Output the [x, y] coordinate of the center of the cell containing the given text.  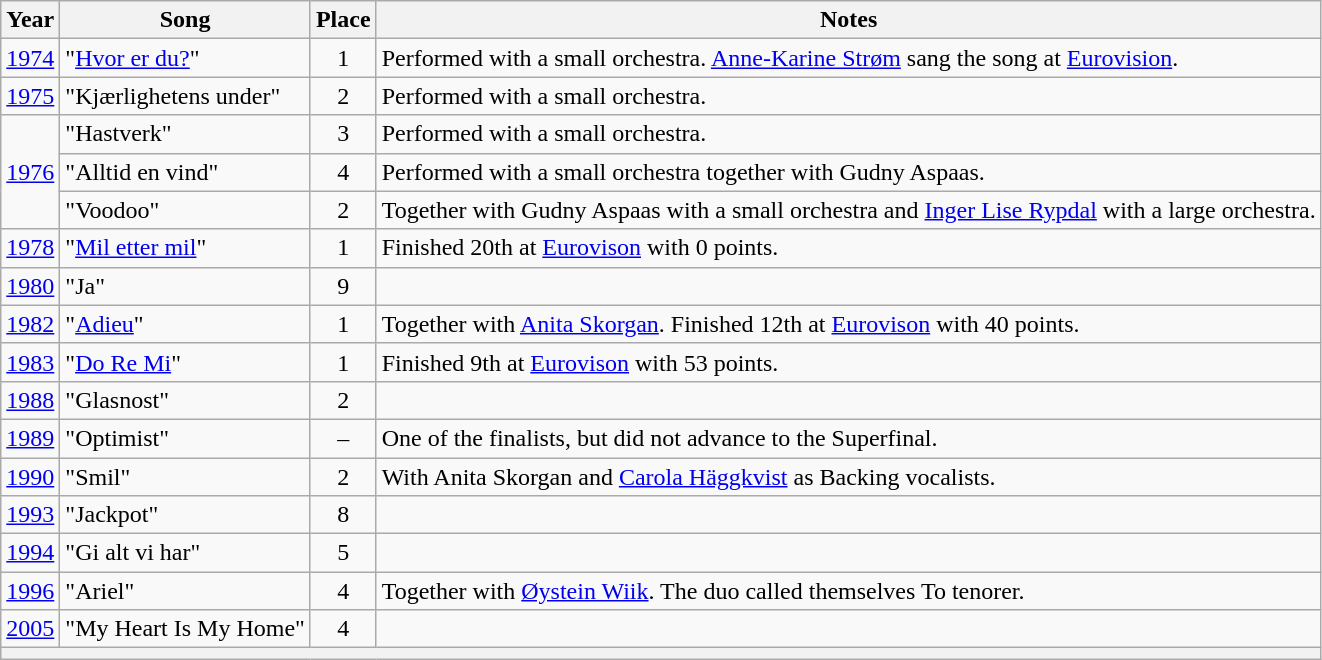
"Ariel" [186, 591]
"Ja" [186, 286]
With Anita Skorgan and Carola Häggkvist as Backing vocalists. [848, 477]
Notes [848, 20]
1982 [30, 324]
One of the finalists, but did not advance to the Superfinal. [848, 438]
"Gi alt vi har" [186, 553]
Together with Anita Skorgan. Finished 12th at Eurovison with 40 points. [848, 324]
9 [343, 286]
Song [186, 20]
8 [343, 515]
Finished 9th at Eurovison with 53 points. [848, 362]
– [343, 438]
"My Heart Is My Home" [186, 629]
"Do Re Mi" [186, 362]
Together with Øystein Wiik. The duo called themselves To tenorer. [848, 591]
1989 [30, 438]
1993 [30, 515]
"Hvor er du?" [186, 58]
Year [30, 20]
1975 [30, 96]
1988 [30, 400]
"Jackpot" [186, 515]
"Adieu" [186, 324]
Performed with a small orchestra together with Gudny Aspaas. [848, 172]
1983 [30, 362]
1976 [30, 172]
"Mil etter mil" [186, 248]
1994 [30, 553]
Finished 20th at Eurovison with 0 points. [848, 248]
5 [343, 553]
3 [343, 134]
1980 [30, 286]
Performed with a small orchestra. Anne-Karine Strøm sang the song at Eurovision. [848, 58]
"Alltid en vind" [186, 172]
"Glasnost" [186, 400]
1974 [30, 58]
2005 [30, 629]
Place [343, 20]
"Voodoo" [186, 210]
1978 [30, 248]
"Optimist" [186, 438]
1996 [30, 591]
1990 [30, 477]
"Kjærlighetens under" [186, 96]
"Smil" [186, 477]
"Hastverk" [186, 134]
Together with Gudny Aspaas with a small orchestra and Inger Lise Rypdal with a large orchestra. [848, 210]
